Return the [X, Y] coordinate for the center point of the cell that contains the specified text.  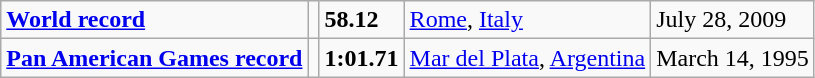
Pan American Games record [154, 58]
Mar del Plata, Argentina [528, 58]
March 14, 1995 [733, 58]
1:01.71 [362, 58]
Rome, Italy [528, 20]
World record [154, 20]
58.12 [362, 20]
July 28, 2009 [733, 20]
